For the text-containing cell, return its midpoint in [X, Y] coordinate format. 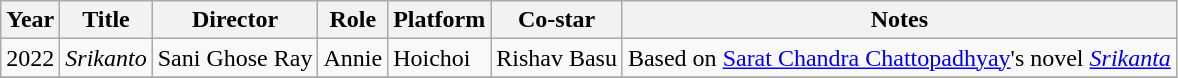
Srikanto [106, 58]
Based on Sarat Chandra Chattopadhyay's novel Srikanta [899, 58]
Sani Ghose Ray [235, 58]
Platform [440, 20]
Rishav Basu [557, 58]
Hoichoi [440, 58]
2022 [30, 58]
Year [30, 20]
Notes [899, 20]
Title [106, 20]
Director [235, 20]
Co-star [557, 20]
Annie [353, 58]
Role [353, 20]
